Extract the [x, y] coordinate from the center of the cell holding the provided text.  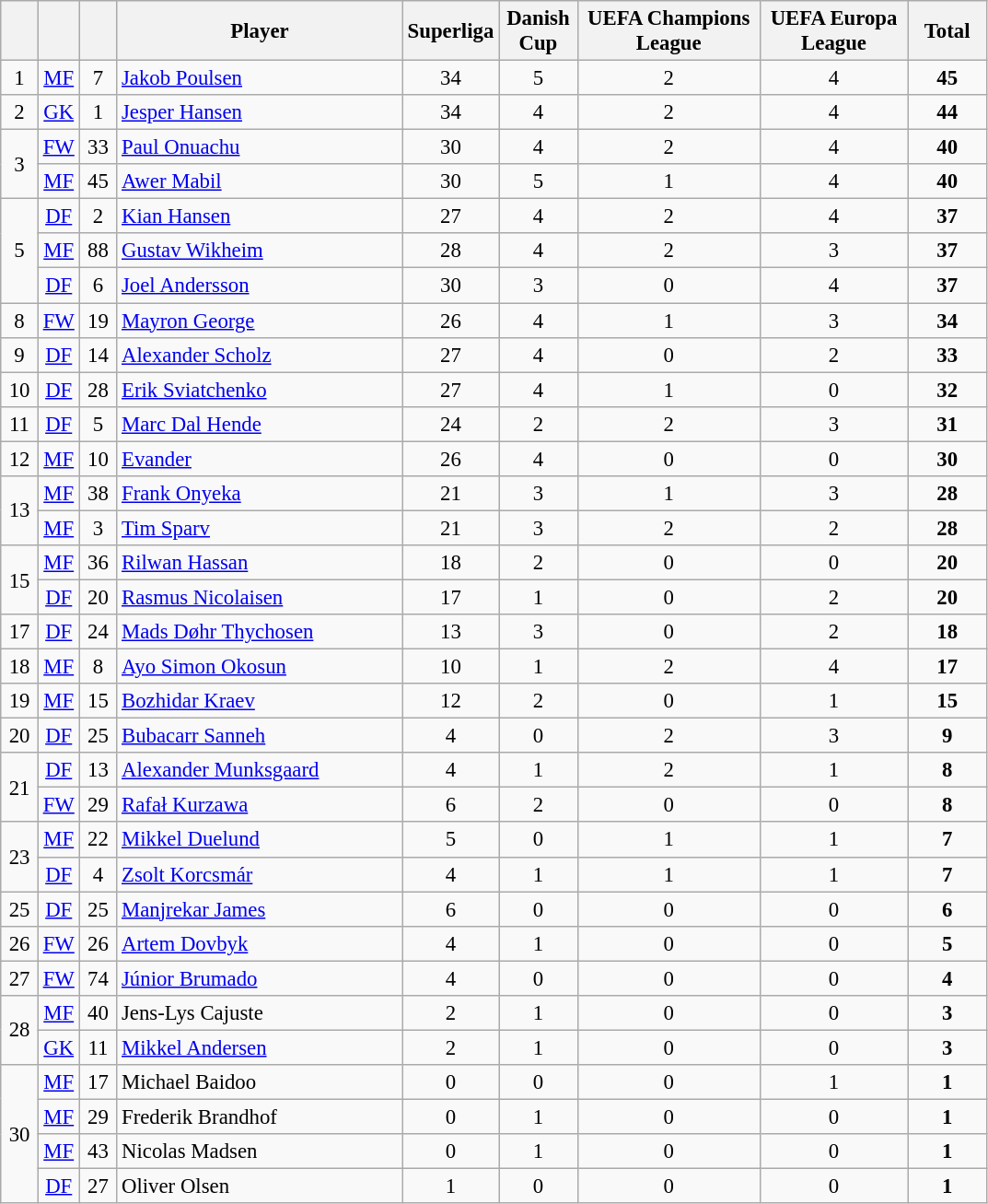
Alexander Munksgaard [260, 770]
Joel Andersson [260, 286]
Superliga [450, 31]
Marc Dal Hende [260, 424]
43 [98, 1151]
Oliver Olsen [260, 1186]
Frederik Brandhof [260, 1116]
Erik Sviatchenko [260, 390]
14 [98, 355]
Rasmus Nicolaisen [260, 597]
Danish Cup [539, 31]
Awer Mabil [260, 181]
UEFA Europa League [834, 31]
Frank Onyeka [260, 494]
Jakob Poulsen [260, 78]
Tim Sparv [260, 528]
Player [260, 31]
Artem Dovbyk [260, 943]
Michael Baidoo [260, 1082]
Bozhidar Kraev [260, 701]
Júnior Brumado [260, 978]
32 [947, 390]
38 [98, 494]
Ayo Simon Okosun [260, 667]
44 [947, 112]
Total [947, 31]
Manjrekar James [260, 909]
Mikkel Andersen [260, 1047]
23 [20, 857]
88 [98, 251]
74 [98, 978]
31 [947, 424]
Kian Hansen [260, 216]
Bubacarr Sanneh [260, 736]
Evander [260, 459]
Rafał Kurzawa [260, 805]
Mikkel Duelund [260, 840]
Gustav Wikheim [260, 251]
Jesper Hansen [260, 112]
22 [98, 840]
Mayron George [260, 321]
Paul Onuachu [260, 147]
Jens-Lys Cajuste [260, 1013]
Alexander Scholz [260, 355]
Rilwan Hassan [260, 563]
Mads Døhr Thychosen [260, 632]
Nicolas Madsen [260, 1151]
36 [98, 563]
Zsolt Korcsmár [260, 874]
UEFA Champions League [668, 31]
